Locate the cell with the specified text and output its (x, y) center coordinate. 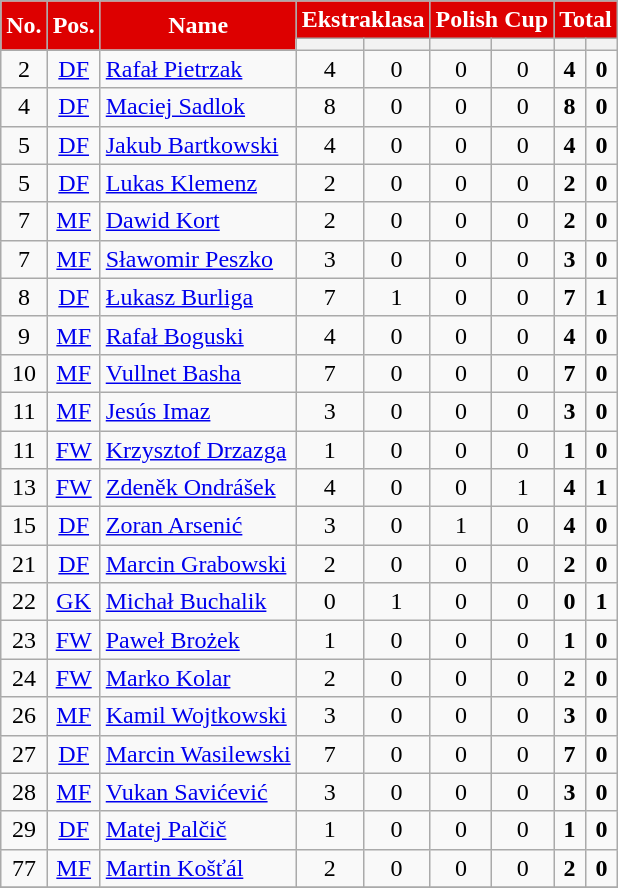
Lukas Klemenz (198, 183)
Sławomir Peszko (198, 259)
Kamil Wojtkowski (198, 716)
GK (74, 602)
Vullnet Basha (198, 373)
Krzysztof Drzazga (198, 449)
Marko Kolar (198, 678)
Marcin Grabowski (198, 564)
23 (24, 640)
Rafał Boguski (198, 335)
Zoran Arsenić (198, 526)
Martin Košťál (198, 868)
27 (24, 754)
Matej Palčič (198, 830)
29 (24, 830)
Paweł Brożek (198, 640)
Dawid Kort (198, 221)
No. (24, 26)
Jesús Imaz (198, 411)
Vukan Savićević (198, 792)
Rafał Pietrzak (198, 69)
Total (586, 20)
Pos. (74, 26)
Łukasz Burliga (198, 297)
15 (24, 526)
77 (24, 868)
Marcin Wasilewski (198, 754)
Name (198, 26)
Polish Cup (492, 20)
13 (24, 488)
9 (24, 335)
24 (24, 678)
Maciej Sadlok (198, 107)
28 (24, 792)
Ekstraklasa (363, 20)
10 (24, 373)
Michał Buchalik (198, 602)
21 (24, 564)
Zdeněk Ondrášek (198, 488)
26 (24, 716)
22 (24, 602)
Jakub Bartkowski (198, 145)
